Capture the cell that displays the provided text and extract its [X, Y] central coordinate. 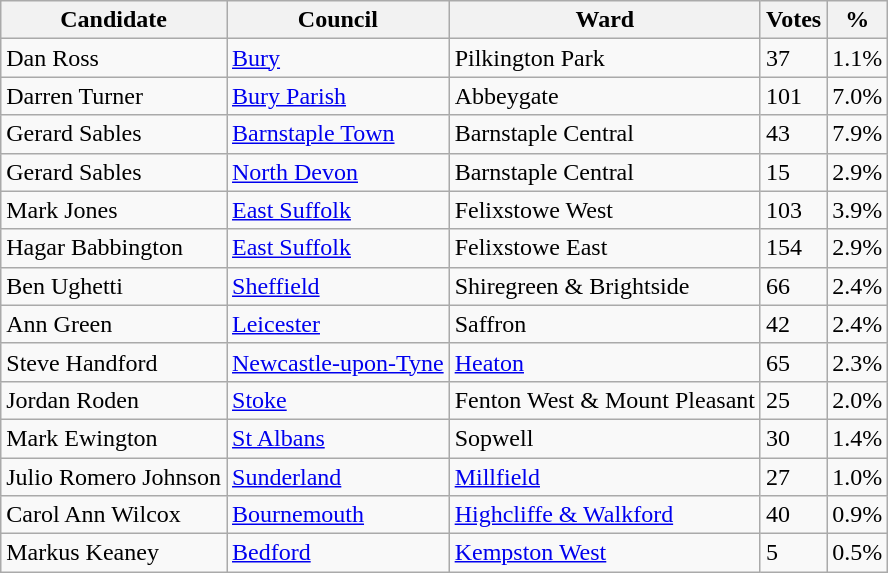
43 [793, 134]
66 [793, 286]
40 [793, 515]
7.9% [858, 134]
Leicester [338, 324]
Candidate [114, 20]
Saffron [604, 324]
27 [793, 477]
Bury Parish [338, 96]
Julio Romero Johnson [114, 477]
Council [338, 20]
Bury [338, 58]
1.0% [858, 477]
Ann Green [114, 324]
103 [793, 210]
101 [793, 96]
3.9% [858, 210]
Kempston West [604, 553]
5 [793, 553]
Ben Ughetti [114, 286]
Stoke [338, 400]
2.3% [858, 362]
Highcliffe & Walkford [604, 515]
65 [793, 362]
Darren Turner [114, 96]
25 [793, 400]
2.0% [858, 400]
Felixstowe East [604, 248]
Bournemouth [338, 515]
Mark Jones [114, 210]
Sunderland [338, 477]
Pilkington Park [604, 58]
Dan Ross [114, 58]
42 [793, 324]
15 [793, 172]
1.4% [858, 438]
Sopwell [604, 438]
Jordan Roden [114, 400]
% [858, 20]
Barnstaple Town [338, 134]
Carol Ann Wilcox [114, 515]
Newcastle-upon-Tyne [338, 362]
Bedford [338, 553]
Ward [604, 20]
Shiregreen & Brightside [604, 286]
North Devon [338, 172]
Fenton West & Mount Pleasant [604, 400]
0.5% [858, 553]
Heaton [604, 362]
1.1% [858, 58]
7.0% [858, 96]
Sheffield [338, 286]
Felixstowe West [604, 210]
Votes [793, 20]
Steve Handford [114, 362]
30 [793, 438]
0.9% [858, 515]
Markus Keaney [114, 553]
Hagar Babbington [114, 248]
Mark Ewington [114, 438]
154 [793, 248]
St Albans [338, 438]
Millfield [604, 477]
Abbeygate [604, 96]
37 [793, 58]
